Search for the cell housing the specified text and yield its (x, y) center coordinate. 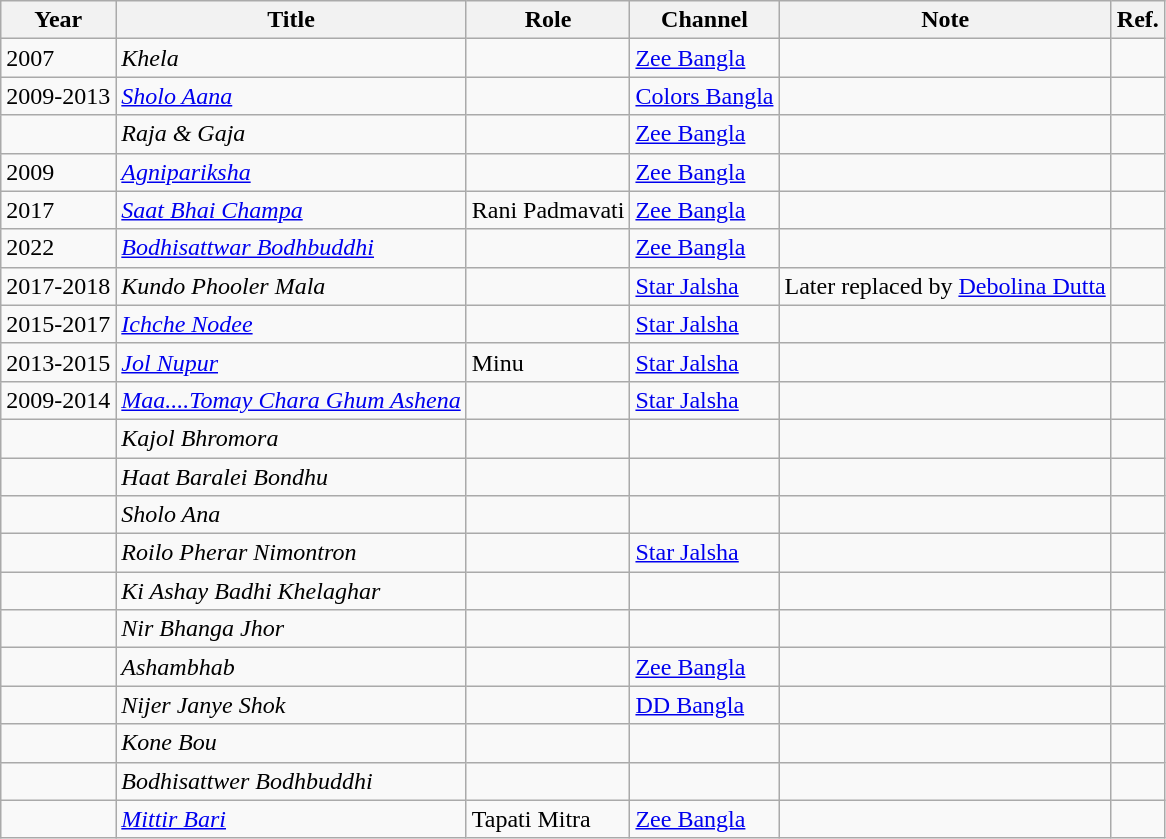
Roilo Pherar Nimontron (291, 553)
Role (548, 20)
Kajol Bhromora (291, 438)
Saat Bhai Champa (291, 210)
Ashambhab (291, 667)
Haat Baralei Bondhu (291, 477)
Note (945, 20)
2009-2013 (58, 96)
Agnipariksha (291, 172)
Raja & Gaja (291, 134)
Year (58, 20)
Jol Nupur (291, 362)
Nijer Janye Shok (291, 705)
Maa....Tomay Chara Ghum Ashena (291, 400)
Khela (291, 58)
2015-2017 (58, 324)
Nir Bhanga Jhor (291, 629)
2017-2018 (58, 286)
Mittir Bari (291, 819)
2022 (58, 248)
Later replaced by Debolina Dutta (945, 286)
2009 (58, 172)
Ichche Nodee (291, 324)
Minu (548, 362)
2013-2015 (58, 362)
Bodhisattwer Bodhbuddhi (291, 781)
Ref. (1138, 20)
2007 (58, 58)
Bodhisattwar Bodhbuddhi (291, 248)
Ki Ashay Badhi Khelaghar (291, 591)
Kone Bou (291, 743)
Title (291, 20)
DD Bangla (704, 705)
Rani Padmavati (548, 210)
Colors Bangla (704, 96)
2017 (58, 210)
Channel (704, 20)
Tapati Mitra (548, 819)
Kundo Phooler Mala (291, 286)
Sholo Aana (291, 96)
2009-2014 (58, 400)
Sholo Ana (291, 515)
